Pinpoint the cell where the given text exists, returning its (x, y) midpoint coordinate. 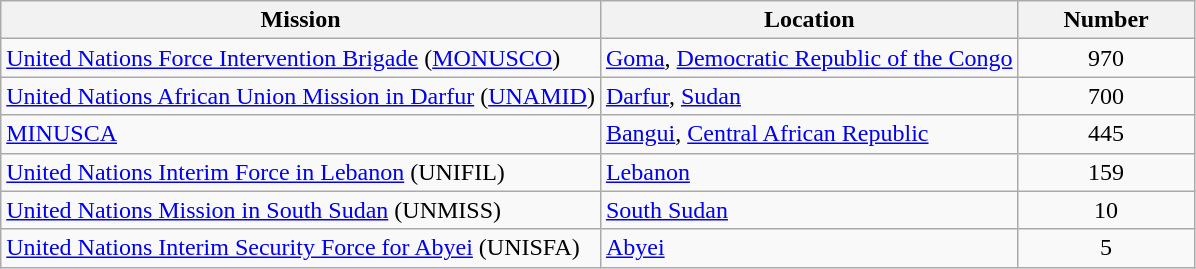
445 (1106, 134)
5 (1106, 248)
Bangui, Central African Republic (809, 134)
Darfur, Sudan (809, 96)
MINUSCA (301, 134)
South Sudan (809, 210)
United Nations Interim Force in Lebanon (UNIFIL) (301, 172)
United Nations Force Intervention Brigade (MONUSCO) (301, 58)
700 (1106, 96)
United Nations Interim Security Force for Abyei (UNISFA) (301, 248)
Goma, Democratic Republic of the Congo (809, 58)
Abyei (809, 248)
159 (1106, 172)
Number (1106, 20)
Location (809, 20)
United Nations Mission in South Sudan (UNMISS) (301, 210)
Mission (301, 20)
Lebanon (809, 172)
United Nations African Union Mission in Darfur (UNAMID) (301, 96)
10 (1106, 210)
970 (1106, 58)
